Identify which cell holds the provided text, then report its [X, Y] central coordinate. 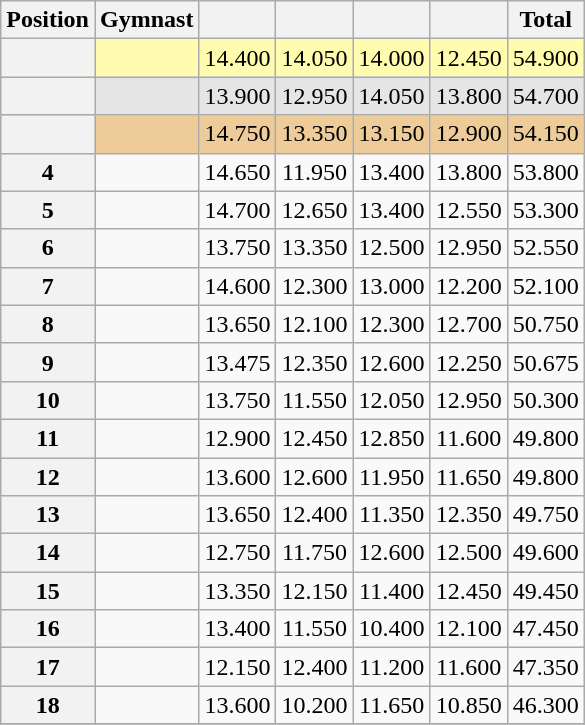
10 [48, 400]
12 [48, 477]
47.350 [546, 667]
Gymnast [146, 20]
16 [48, 629]
11.200 [392, 667]
14 [48, 553]
Total [546, 20]
5 [48, 210]
49.750 [546, 515]
12.050 [392, 400]
46.300 [546, 705]
14.400 [238, 58]
14.750 [238, 134]
47.450 [546, 629]
14.650 [238, 172]
50.300 [546, 400]
54.150 [546, 134]
11.400 [392, 591]
53.800 [546, 172]
49.600 [546, 553]
54.900 [546, 58]
10.400 [392, 629]
14.600 [238, 286]
17 [48, 667]
52.100 [546, 286]
18 [48, 705]
Position [48, 20]
12.850 [392, 438]
12.200 [468, 286]
11 [48, 438]
14.700 [238, 210]
15 [48, 591]
12.250 [468, 362]
52.550 [546, 248]
49.450 [546, 591]
14.000 [392, 58]
13.900 [238, 96]
11.350 [392, 515]
50.675 [546, 362]
7 [48, 286]
6 [48, 248]
12.550 [468, 210]
13 [48, 515]
13.150 [392, 134]
12.700 [468, 324]
12.650 [314, 210]
53.300 [546, 210]
4 [48, 172]
12.750 [238, 553]
50.750 [546, 324]
54.700 [546, 96]
13.475 [238, 362]
11.750 [314, 553]
10.850 [468, 705]
8 [48, 324]
13.000 [392, 286]
10.200 [314, 705]
9 [48, 362]
